Provide the (x, y) coordinate of the cell's center where the given text is located.  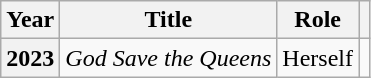
Role (318, 20)
Year (30, 20)
Title (168, 20)
2023 (30, 58)
Herself (318, 58)
God Save the Queens (168, 58)
